Pinpoint the cell where the given text exists, returning its [x, y] midpoint coordinate. 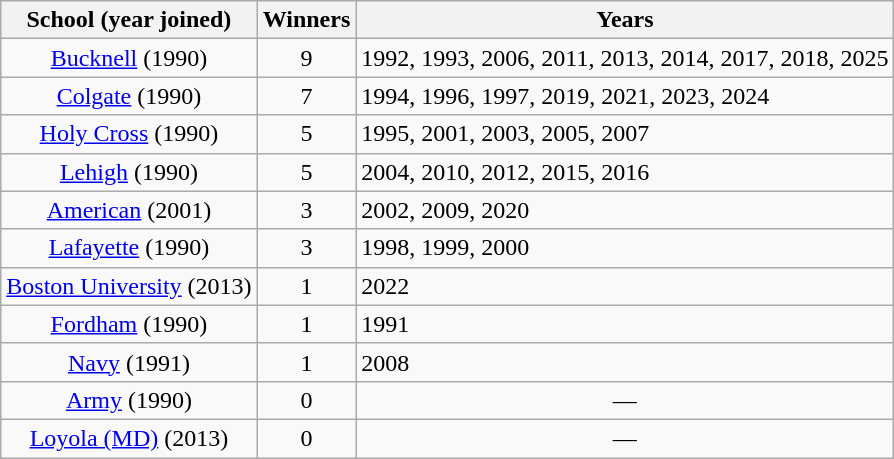
2004, 2010, 2012, 2015, 2016 [625, 172]
Boston University (2013) [129, 286]
Loyola (MD) (2013) [129, 438]
Army (1990) [129, 400]
9 [306, 58]
Lafayette (1990) [129, 248]
2008 [625, 362]
2022 [625, 286]
Fordham (1990) [129, 324]
Navy (1991) [129, 362]
Holy Cross (1990) [129, 134]
1994, 1996, 1997, 2019, 2021, 2023, 2024 [625, 96]
Colgate (1990) [129, 96]
2002, 2009, 2020 [625, 210]
1992, 1993, 2006, 2011, 2013, 2014, 2017, 2018, 2025 [625, 58]
School (year joined) [129, 20]
American (2001) [129, 210]
Lehigh (1990) [129, 172]
7 [306, 96]
Winners [306, 20]
1995, 2001, 2003, 2005, 2007 [625, 134]
Bucknell (1990) [129, 58]
1991 [625, 324]
1998, 1999, 2000 [625, 248]
Years [625, 20]
